Detect which cell encompasses the target text, then output its [x, y] center coordinate. 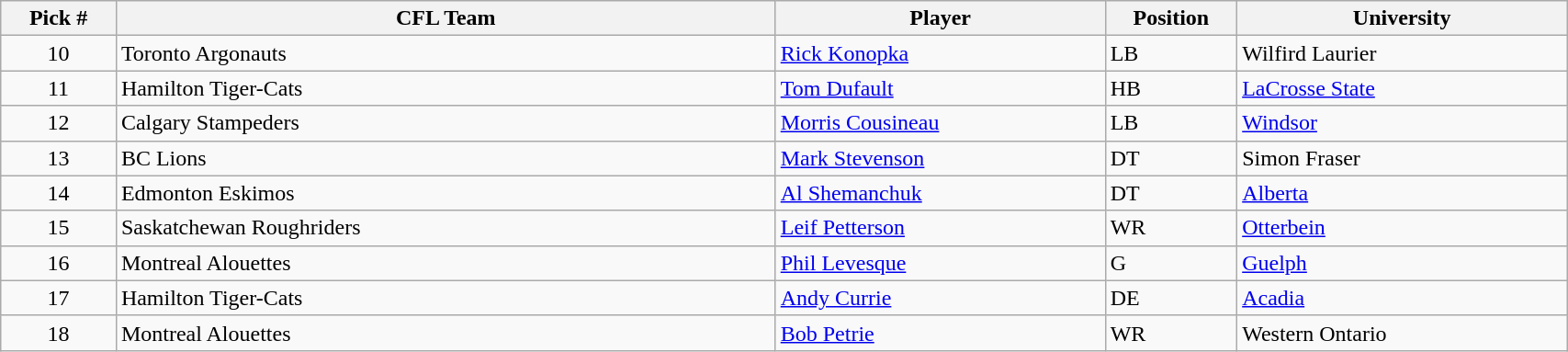
DE [1171, 298]
G [1171, 263]
Acadia [1402, 298]
Rick Konopka [941, 53]
Morris Cousineau [941, 123]
University [1402, 18]
Edmonton Eskimos [446, 193]
Mark Stevenson [941, 158]
Wilfird Laurier [1402, 53]
Western Ontario [1402, 333]
15 [59, 228]
10 [59, 53]
17 [59, 298]
Guelph [1402, 263]
Andy Currie [941, 298]
Phil Levesque [941, 263]
Tom Dufault [941, 88]
14 [59, 193]
Position [1171, 18]
LaCrosse State [1402, 88]
Bob Petrie [941, 333]
Leif Petterson [941, 228]
Simon Fraser [1402, 158]
CFL Team [446, 18]
HB [1171, 88]
BC Lions [446, 158]
Windsor [1402, 123]
Pick # [59, 18]
Player [941, 18]
Toronto Argonauts [446, 53]
Calgary Stampeders [446, 123]
11 [59, 88]
Otterbein [1402, 228]
18 [59, 333]
Saskatchewan Roughriders [446, 228]
16 [59, 263]
Alberta [1402, 193]
Al Shemanchuk [941, 193]
13 [59, 158]
12 [59, 123]
